Locate the cell with the specified text and output its (X, Y) center coordinate. 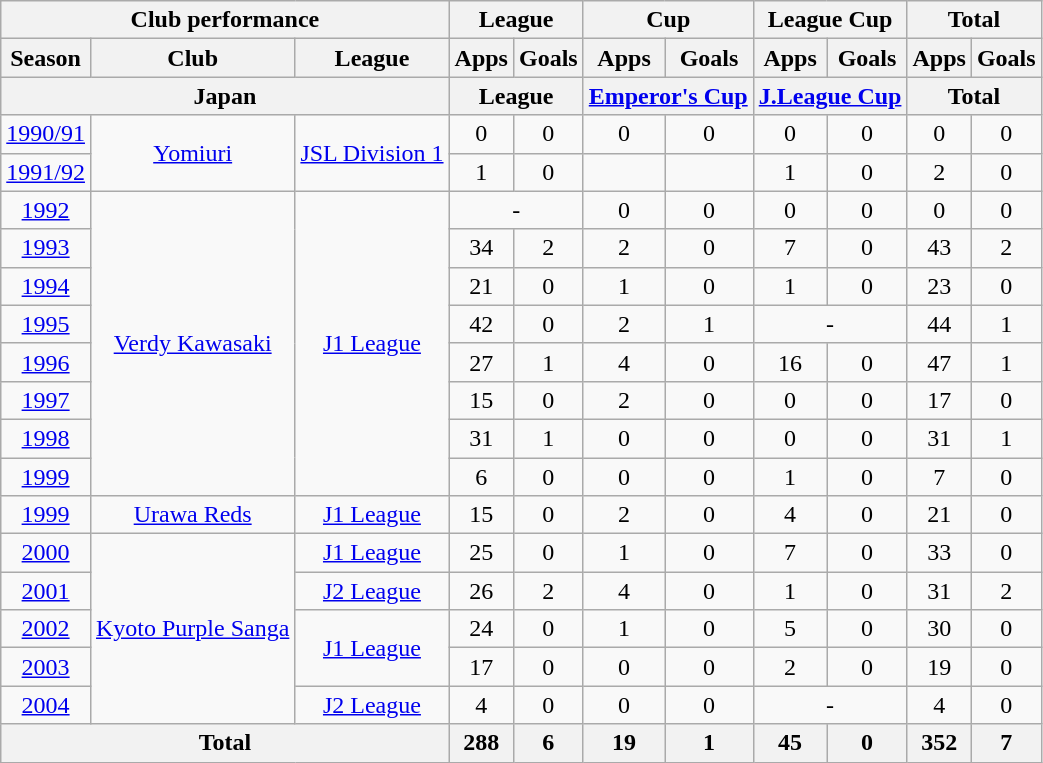
26 (481, 591)
1993 (46, 248)
47 (939, 362)
JSL Division 1 (372, 153)
1996 (46, 362)
2001 (46, 591)
Club (192, 58)
16 (790, 362)
34 (481, 248)
Yomiuri (192, 153)
J.League Cup (830, 96)
30 (939, 629)
1991/92 (46, 172)
Emperor's Cup (668, 96)
Club performance (225, 20)
Kyoto Purple Sanga (192, 629)
2003 (46, 667)
1992 (46, 210)
1990/91 (46, 134)
42 (481, 324)
2000 (46, 553)
1995 (46, 324)
1994 (46, 286)
2004 (46, 705)
44 (939, 324)
45 (790, 743)
23 (939, 286)
1998 (46, 438)
352 (939, 743)
24 (481, 629)
33 (939, 553)
Cup (668, 20)
2002 (46, 629)
Japan (225, 96)
Verdy Kawasaki (192, 343)
25 (481, 553)
League Cup (830, 20)
5 (790, 629)
Urawa Reds (192, 515)
43 (939, 248)
1997 (46, 400)
Season (46, 58)
27 (481, 362)
288 (481, 743)
